Identify which cell holds the provided text, then report its [X, Y] central coordinate. 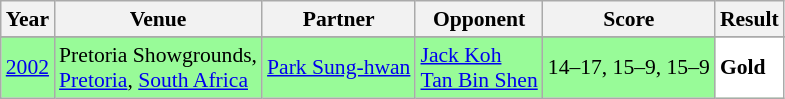
Score [629, 19]
Partner [338, 19]
Year [28, 19]
Pretoria Showgrounds,Pretoria, South Africa [158, 68]
Opponent [478, 19]
14–17, 15–9, 15–9 [629, 68]
Park Sung-hwan [338, 68]
Venue [158, 19]
Jack Koh Tan Bin Shen [478, 68]
2002 [28, 68]
Result [750, 19]
Gold [750, 68]
